Identify which cell holds the provided text, then report its (x, y) central coordinate. 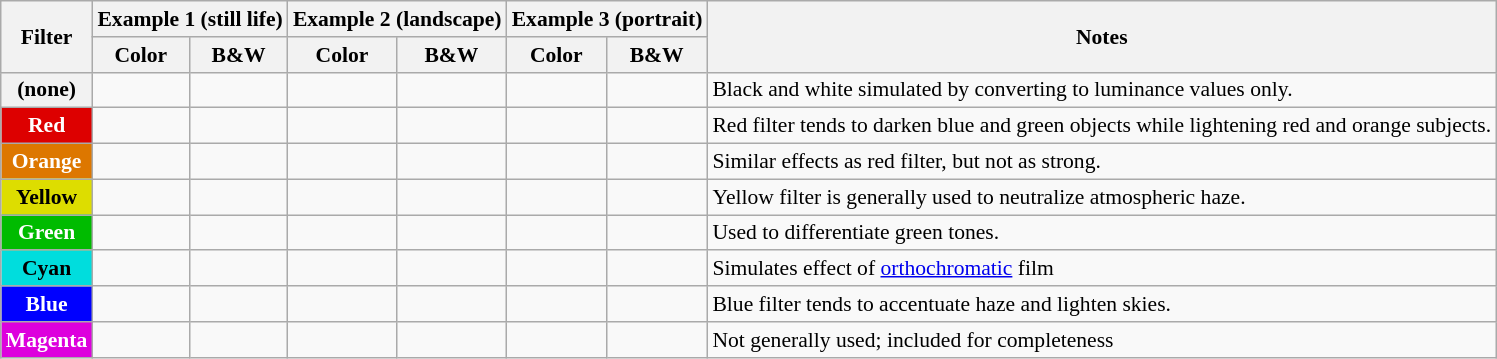
Notes (1102, 36)
Example 3 (portrait) (608, 19)
Red (47, 126)
Black and white simulated by converting to luminance values only. (1102, 90)
Orange (47, 162)
Filter (47, 36)
(none) (47, 90)
Green (47, 233)
Red filter tends to darken blue and green objects while lightening red and orange subjects. (1102, 126)
Example 1 (still life) (190, 19)
Yellow (47, 197)
Blue (47, 304)
Used to differentiate green tones. (1102, 233)
Not generally used; included for completeness (1102, 340)
Example 2 (landscape) (398, 19)
Yellow filter is generally used to neutralize atmospheric haze. (1102, 197)
Cyan (47, 269)
Blue filter tends to accentuate haze and lighten skies. (1102, 304)
Similar effects as red filter, but not as strong. (1102, 162)
Magenta (47, 340)
Simulates effect of orthochromatic film (1102, 269)
